Pinpoint the cell where the given text exists, returning its [X, Y] midpoint coordinate. 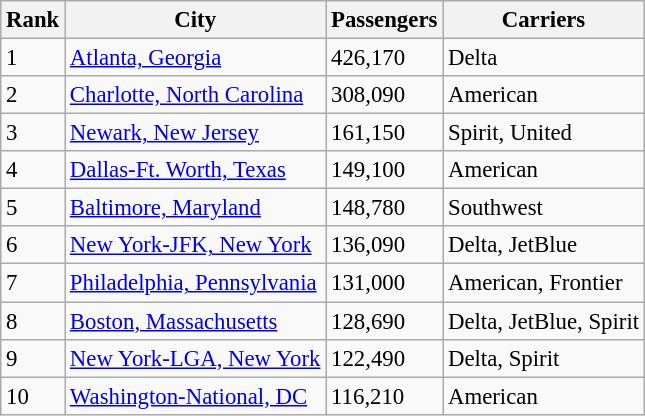
10 [33, 396]
136,090 [384, 245]
2 [33, 95]
Southwest [544, 208]
Dallas-Ft. Worth, Texas [196, 170]
Delta, JetBlue, Spirit [544, 321]
149,100 [384, 170]
Carriers [544, 20]
5 [33, 208]
148,780 [384, 208]
8 [33, 321]
128,690 [384, 321]
7 [33, 283]
Atlanta, Georgia [196, 58]
131,000 [384, 283]
3 [33, 133]
4 [33, 170]
Delta, Spirit [544, 358]
Baltimore, Maryland [196, 208]
Philadelphia, Pennsylvania [196, 283]
Passengers [384, 20]
Washington-National, DC [196, 396]
426,170 [384, 58]
Rank [33, 20]
Delta [544, 58]
161,150 [384, 133]
City [196, 20]
Delta, JetBlue [544, 245]
308,090 [384, 95]
Boston, Massachusetts [196, 321]
Spirit, United [544, 133]
New York-LGA, New York [196, 358]
American, Frontier [544, 283]
Newark, New Jersey [196, 133]
9 [33, 358]
Charlotte, North Carolina [196, 95]
New York-JFK, New York [196, 245]
116,210 [384, 396]
1 [33, 58]
122,490 [384, 358]
6 [33, 245]
